Provide the (x, y) coordinate of the cell's center where the given text is located.  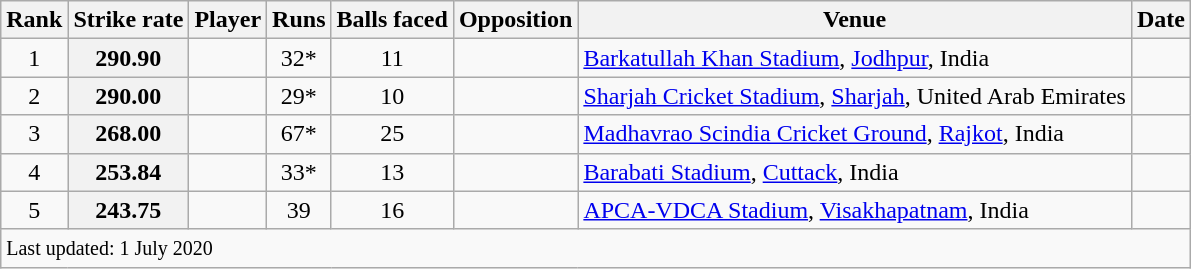
290.00 (128, 96)
Madhavrao Scindia Cricket Ground, Rajkot, India (855, 134)
32* (299, 58)
67* (299, 134)
Last updated: 1 July 2020 (596, 248)
29* (299, 96)
Rank (34, 20)
Strike rate (128, 20)
Runs (299, 20)
3 (34, 134)
Barabati Stadium, Cuttack, India (855, 172)
Sharjah Cricket Stadium, Sharjah, United Arab Emirates (855, 96)
1 (34, 58)
5 (34, 210)
33* (299, 172)
243.75 (128, 210)
Player (228, 20)
39 (299, 210)
Barkatullah Khan Stadium, Jodhpur, India (855, 58)
2 (34, 96)
16 (392, 210)
268.00 (128, 134)
Venue (855, 20)
APCA-VDCA Stadium, Visakhapatnam, India (855, 210)
11 (392, 58)
10 (392, 96)
Opposition (515, 20)
Date (1160, 20)
253.84 (128, 172)
4 (34, 172)
25 (392, 134)
13 (392, 172)
290.90 (128, 58)
Balls faced (392, 20)
